From the cell containing the given text, extract its center point as [x, y] coordinate. 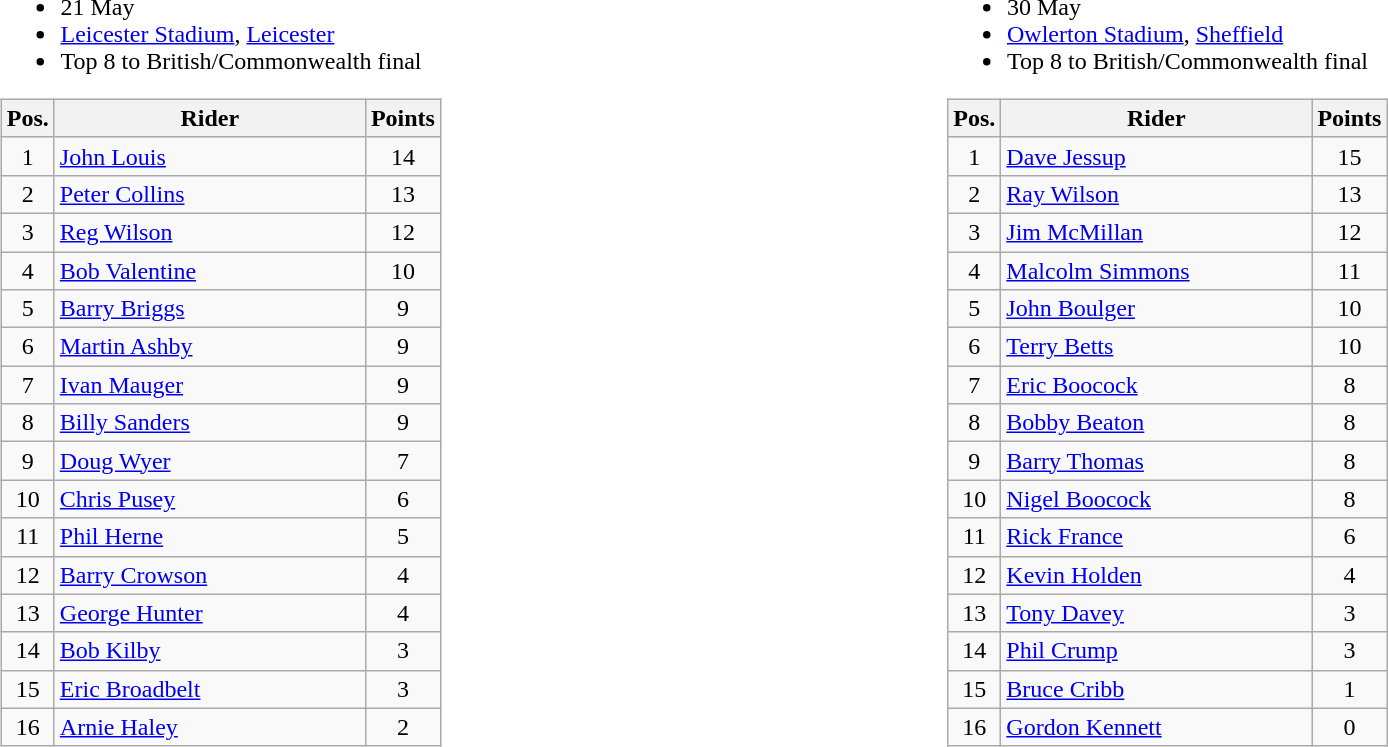
Billy Sanders [210, 423]
Bobby Beaton [1156, 423]
Barry Briggs [210, 309]
Barry Crowson [210, 575]
Tony Davey [1156, 613]
John Louis [210, 156]
John Boulger [1156, 309]
Peter Collins [210, 194]
Eric Boocock [1156, 385]
Bruce Cribb [1156, 689]
Ray Wilson [1156, 194]
Eric Broadbelt [210, 689]
Dave Jessup [1156, 156]
Arnie Haley [210, 727]
0 [1350, 727]
Barry Thomas [1156, 461]
Terry Betts [1156, 347]
Doug Wyer [210, 461]
Phil Crump [1156, 651]
Bob Kilby [210, 651]
George Hunter [210, 613]
Phil Herne [210, 537]
Reg Wilson [210, 232]
Jim McMillan [1156, 232]
Gordon Kennett [1156, 727]
Kevin Holden [1156, 575]
Nigel Boocock [1156, 499]
Ivan Mauger [210, 385]
Bob Valentine [210, 271]
Martin Ashby [210, 347]
Malcolm Simmons [1156, 271]
Chris Pusey [210, 499]
Rick France [1156, 537]
